Output the [x, y] coordinate of the center of the cell containing the given text.  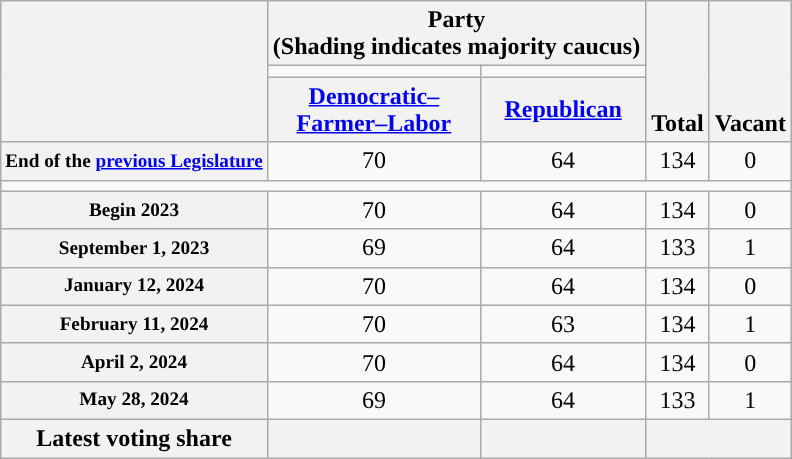
February 11, 2024 [134, 324]
April 2, 2024 [134, 362]
Latest voting share [134, 438]
Party (Shading indicates majority caucus) [456, 34]
Total [678, 72]
End of the previous Legislature [134, 161]
Democratic–Farmer–Labor [374, 110]
63 [562, 324]
May 28, 2024 [134, 400]
January 12, 2024 [134, 286]
Republican [562, 110]
Begin 2023 [134, 210]
Vacant [750, 72]
September 1, 2023 [134, 248]
